Provide the [x, y] coordinate of the cell's center where the given text is located.  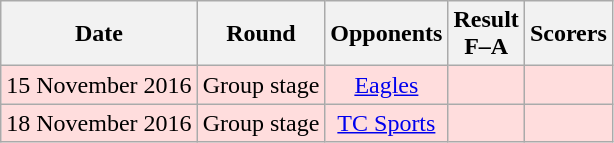
Date [99, 34]
ResultF–A [486, 34]
15 November 2016 [99, 85]
Round [261, 34]
Opponents [386, 34]
TC Sports [386, 123]
Eagles [386, 85]
Scorers [568, 34]
18 November 2016 [99, 123]
